Return (X, Y) of the center of cell containing provided text 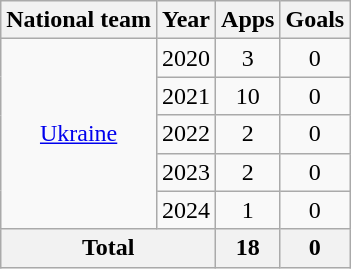
2020 (186, 58)
Apps (248, 20)
1 (248, 210)
10 (248, 96)
Goals (315, 20)
Ukraine (79, 134)
18 (248, 248)
Total (108, 248)
National team (79, 20)
2021 (186, 96)
2024 (186, 210)
2022 (186, 134)
3 (248, 58)
2023 (186, 172)
Year (186, 20)
